Capture the cell that displays the provided text and extract its (x, y) central coordinate. 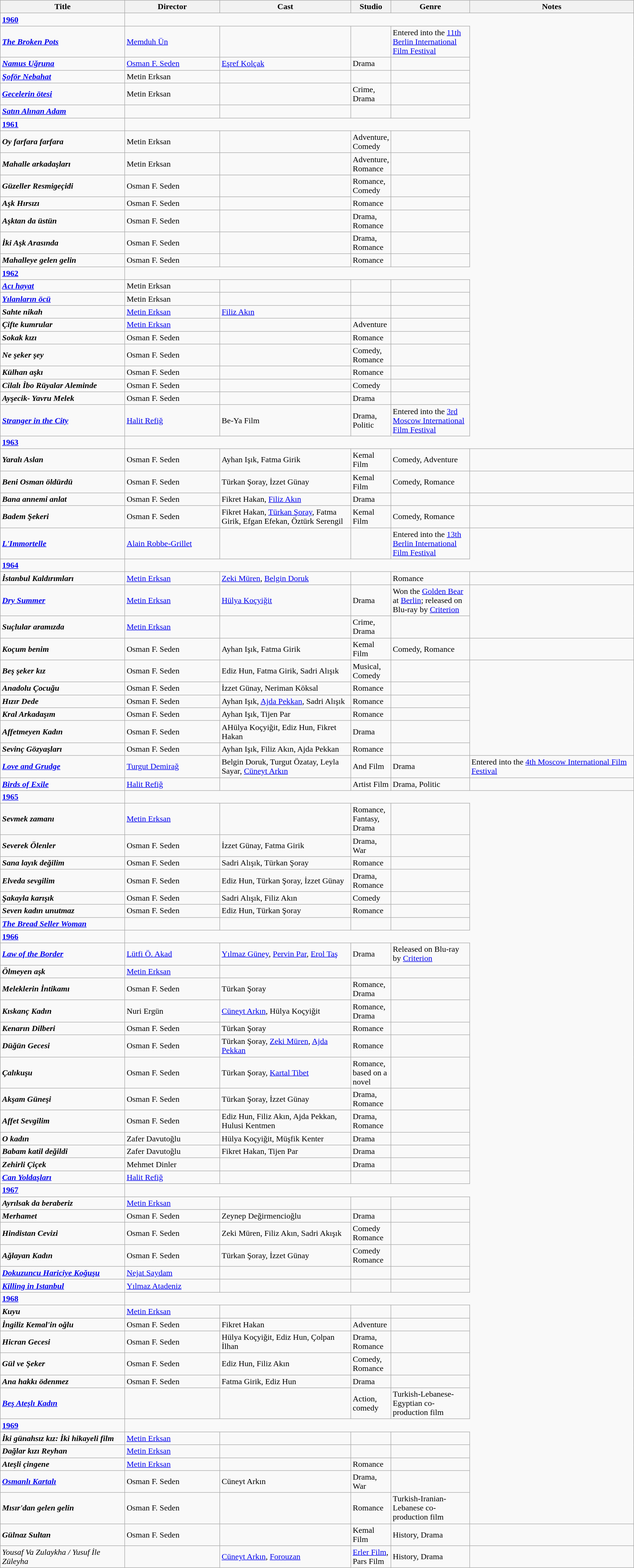
1965 (63, 797)
Nejat Saydam (172, 1273)
Killing in Istanbul (63, 1286)
Yılmaz Güney, Pervin Par, Erol Taş (285, 954)
Ayhan Işık, Ajda Pekkan, Sadri Alışık (285, 701)
Can Yoldaşları (63, 1177)
Elveda sevgilim (63, 880)
Ateşli çingene (63, 1464)
Ediz Hun, Türkan Şoray (285, 911)
Love and Grudge (63, 767)
Meleklerin İntikamı (63, 989)
1963 (63, 442)
Beni Osman öldürdü (63, 481)
Namus Uğruna (63, 64)
Gülnaz Sultan (63, 1534)
Gecelerin ötesi (63, 94)
Cüneyt Arkın (285, 1482)
Hülya Koçyiğit, Müşfik Kenter (285, 1139)
Yılmaz Atadeniz (172, 1286)
Hülya Koçyiğit, Ediz Hun, Çolpan İlhan (285, 1342)
Türkan Şoray, Zeki Müren, Ajda Pekkan (285, 1046)
Birds of Exile (63, 784)
1966 (63, 937)
Ağlayan Kadın (63, 1255)
Fikret Hakan (285, 1324)
Nuri Ergün (172, 1011)
Fikret Hakan, Filiz Akın (285, 499)
Cüneyt Arkın, Hülya Koçyiğit (285, 1011)
Entered into the 11th Berlin International Film Festival (430, 42)
Sadri Alışık, Türkan Şoray (285, 863)
Satın Alınan Adam (63, 111)
Ne şeker şey (63, 355)
The Broken Pots (63, 42)
Şoför Nebahat (63, 77)
Ediz Hun, Türkan Şoray, İzzet Günay (285, 880)
Dry Summer (63, 600)
Turkish-Lebanese-Egyptian co-production film (430, 1403)
Filiz Akın (285, 312)
Aşk Hırsızı (63, 203)
Ayşecik- Yavru Melek (63, 398)
Dağlar kızı Reyhan (63, 1451)
Ediz Hun, Fatma Girik, Sadri Alışık (285, 671)
Law of the Border (63, 954)
Koçum benim (63, 649)
Entered into the 3rd Moscow International Film Festival (430, 420)
Turgut Demirağ (172, 767)
Entered into the 13th Berlin International Film Festival (430, 543)
Düğün Gecesi (63, 1046)
Kenarın Dilberi (63, 1028)
Released on Blu-ray by Criterion (430, 954)
Ayrılsak da beraberiz (63, 1203)
1962 (63, 273)
Cüneyt Arkın, Forouzan (285, 1557)
Turkish-Iranian-Lebanese co-production film (430, 1508)
1968 (63, 1298)
Gül ve Şeker (63, 1364)
AHülya Koçyiğit, Ediz Hun, Fikret Hakan (285, 731)
İzzet Günay, Neriman Köksal (285, 688)
Zeki Müren, Filiz Akın, Sadri Akışık (285, 1233)
O kadın (63, 1139)
Zehirli Çiçek (63, 1164)
L'Immortelle (63, 543)
Romance, Fantasy, Drama (371, 819)
Mahalle arkadaşları (63, 164)
Zeynep Değirmencioğlu (285, 1216)
Babam katil değildi (63, 1152)
Ölmeyen aşk (63, 971)
The Bread Seller Woman (63, 924)
Kral Arkadaşım (63, 714)
Fikret Hakan, Tijen Par (285, 1152)
Belgin Doruk, Turgut Özatay, Leyla Sayar, Cüneyt Arkın (285, 767)
Bana annemi anlat (63, 499)
Türkan Şoray, Kartal Tibet (285, 1073)
Won the Golden Bear at Berlin; released on Blu-ray by Criterion (430, 600)
Alain Robbe-Grillet (172, 543)
Be-Ya Film (285, 420)
Hindistan Cevizi (63, 1233)
Affet Sevgilim (63, 1121)
Ayhan Işık, Tijen Par (285, 714)
Zeki Müren, Belgin Doruk (285, 578)
Aşktan da üstün (63, 221)
Romance, Comedy (371, 186)
Dokuzuncu Hariciye Koğuşu (63, 1273)
Seven kadın unutmaz (63, 911)
İki günahsız kız: İki hikayeli film (63, 1438)
Studio (371, 7)
Adventure, Comedy (371, 142)
İzzet Günay, Fatma Girik (285, 846)
Kuyu (63, 1311)
Stranger in the City (63, 420)
Hızır Dede (63, 701)
1961 (63, 124)
Title (63, 7)
Sahte nikah (63, 312)
Oy farfara farfara (63, 142)
Suçlular aramızda (63, 627)
İki Aşk Arasında (63, 243)
Artist Film (371, 784)
And Film (371, 767)
Mahalleye gelen gelin (63, 260)
İngiliz Kemal'in oğlu (63, 1324)
Action, comedy (371, 1403)
1969 (63, 1425)
Merhamet (63, 1216)
Notes (551, 7)
Beş şeker kız (63, 671)
İstanbul Kaldırımları (63, 578)
Memduh Ün (172, 42)
Erler Film, Pars Film (371, 1557)
Akşam Güneşi (63, 1099)
Sevmek zamanı (63, 819)
Çalıkuşu (63, 1073)
1967 (63, 1190)
Şakayla karışık (63, 898)
Comedy, Adventure (430, 460)
Cast (285, 7)
Kıskanç Kadın (63, 1011)
Ana hakkı ödenmez (63, 1381)
Badem Şekeri (63, 517)
Lütfi Ö. Akad (172, 954)
Cilalı İbo Rüyalar Aleminde (63, 385)
Mehmet Dinler (172, 1164)
Severek Ölenler (63, 846)
Ediz Hun, Filiz Akın (285, 1364)
Fikret Hakan, Türkan Şoray, Fatma Girik, Efgan Efekan, Öztürk Serengil (285, 517)
Musical, Comedy (371, 671)
Fatma Girik, Ediz Hun (285, 1381)
1960 (63, 20)
Affetmeyen Kadın (63, 731)
Hülya Koçyiğit (285, 600)
Acı hayat (63, 286)
Genre (430, 7)
Külhan aşkı (63, 372)
Çifte kumrular (63, 325)
1964 (63, 565)
Yousaf Va Zulaykha / Yusuf İle Züleyha (63, 1557)
Güzeller Resmigeçidi (63, 186)
Sevinç Gözyaşları (63, 749)
Beş Ateşlı Kadın (63, 1403)
Adventure, Romance (371, 164)
Sana layık değilim (63, 863)
Osmanlı Kartalı (63, 1482)
Yaralı Aslan (63, 460)
Mısır'dan gelen gelin (63, 1508)
Anadolu Çocuğu (63, 688)
Eşref Kolçak (285, 64)
Sokak kızı (63, 338)
Director (172, 7)
Ediz Hun, Filiz Akın, Ajda Pekkan, Hulusi Kentmen (285, 1121)
Hicran Gecesi (63, 1342)
Yılanların öcü (63, 299)
Sadri Alışık, Filiz Akın (285, 898)
Romance, based on a novel (371, 1073)
Entered into the 4th Moscow International Film Festival (551, 767)
Ayhan Işık, Filiz Akın, Ajda Pekkan (285, 749)
